Capture the cell that displays the provided text and extract its [X, Y] central coordinate. 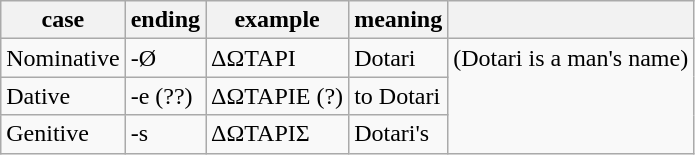
ΔΩΤΑΡΙΕ (?) [278, 96]
-e (??) [165, 96]
-Ø [165, 58]
-s [165, 134]
Genitive [63, 134]
to Dotari [398, 96]
ending [165, 20]
(Dotari is a man's name) [571, 96]
meaning [398, 20]
Dotari's [398, 134]
Dotari [398, 58]
Nominative [63, 58]
ΔΩΤΑΡΙ [278, 58]
example [278, 20]
Dative [63, 96]
case [63, 20]
ΔΩΤΑΡΙΣ [278, 134]
